Provide the (x, y) coordinate of the cell's center where the given text is located.  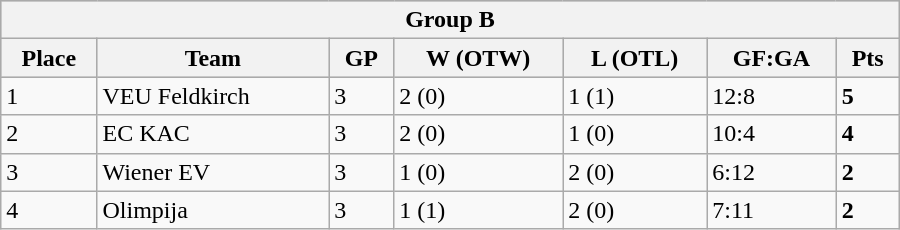
Place (49, 58)
12:8 (772, 96)
5 (868, 96)
W (OTW) (478, 58)
Wiener EV (213, 172)
GF:GA (772, 58)
L (OTL) (635, 58)
EC KAC (213, 134)
10:4 (772, 134)
Olimpija (213, 210)
6:12 (772, 172)
Team (213, 58)
GP (362, 58)
Pts (868, 58)
1 (49, 96)
Group B (450, 20)
7:11 (772, 210)
VEU Feldkirch (213, 96)
